Identify which cell holds the provided text, then report its [x, y] central coordinate. 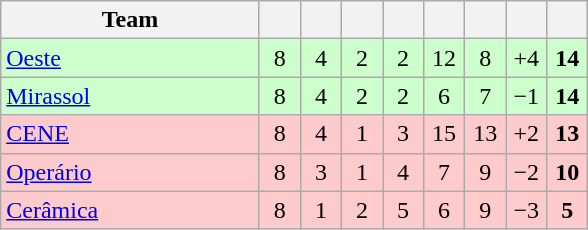
Mirassol [130, 96]
10 [568, 172]
Operário [130, 172]
Cerâmica [130, 210]
15 [444, 134]
+4 [526, 58]
+2 [526, 134]
−2 [526, 172]
Oeste [130, 58]
−1 [526, 96]
Team [130, 20]
12 [444, 58]
−3 [526, 210]
CENE [130, 134]
